Pinpoint the cell where the given text exists, returning its [X, Y] midpoint coordinate. 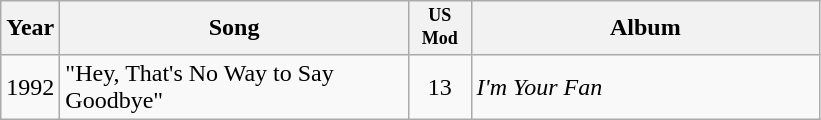
US Mod [440, 28]
Year [30, 28]
I'm Your Fan [646, 86]
Album [646, 28]
"Hey, That's No Way to Say Goodbye" [234, 86]
13 [440, 86]
Song [234, 28]
1992 [30, 86]
